Locate the cell with the specified text and output its [x, y] center coordinate. 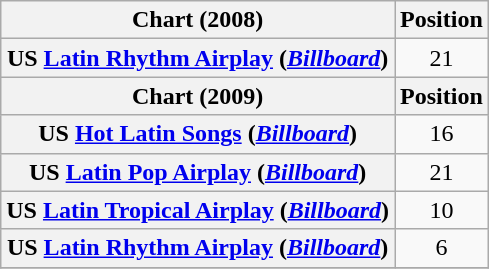
6 [442, 248]
US Latin Pop Airplay (Billboard) [198, 172]
10 [442, 210]
16 [442, 134]
US Latin Tropical Airplay (Billboard) [198, 210]
Chart (2008) [198, 20]
US Hot Latin Songs (Billboard) [198, 134]
Chart (2009) [198, 96]
